Search for the cell housing the specified text and yield its [X, Y] center coordinate. 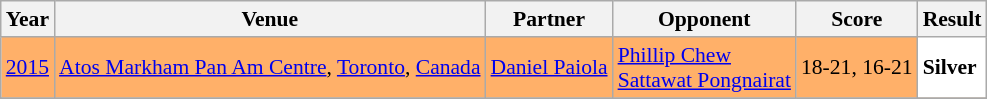
Opponent [704, 19]
Partner [550, 19]
Year [28, 19]
Venue [270, 19]
Result [952, 19]
Atos Markham Pan Am Centre, Toronto, Canada [270, 68]
Daniel Paiola [550, 68]
18-21, 16-21 [857, 68]
Phillip Chew Sattawat Pongnairat [704, 68]
Silver [952, 68]
2015 [28, 68]
Score [857, 19]
